Return [x, y] of the center of cell containing provided text 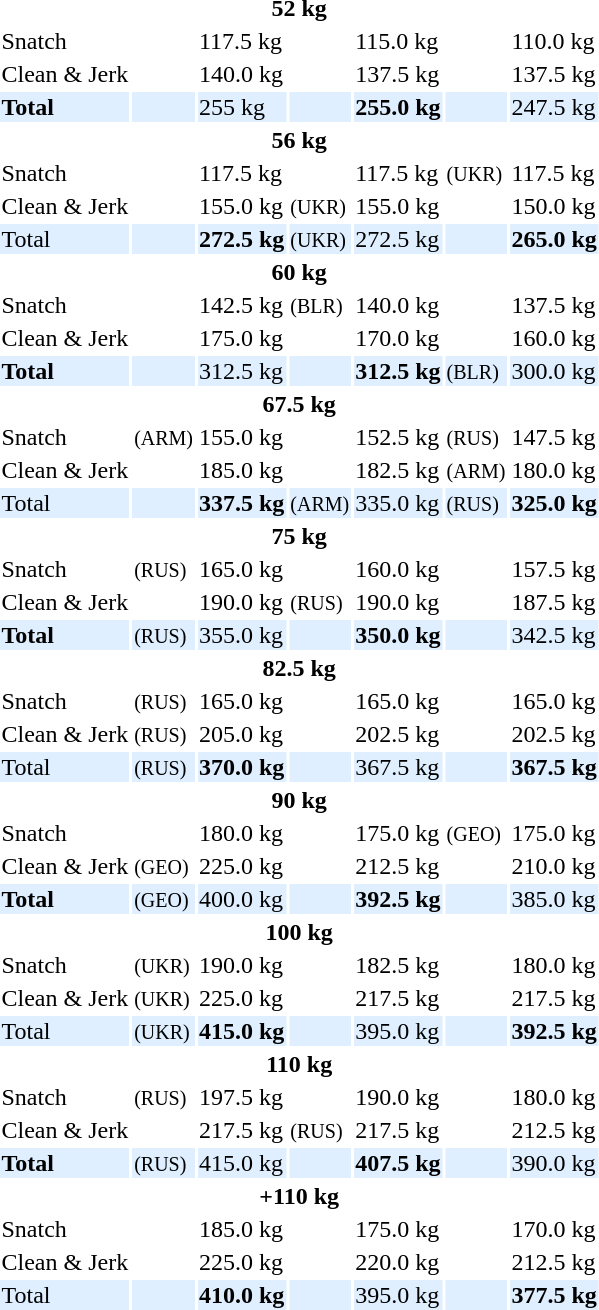
377.5 kg [554, 1295]
142.5 kg [242, 305]
247.5 kg [554, 107]
337.5 kg [242, 503]
82.5 kg [299, 668]
220.0 kg [398, 1262]
265.0 kg [554, 239]
370.0 kg [242, 767]
300.0 kg [554, 371]
110 kg [299, 1064]
115.0 kg [398, 41]
187.5 kg [554, 602]
+110 kg [299, 1196]
110.0 kg [554, 41]
147.5 kg [554, 437]
385.0 kg [554, 899]
75 kg [299, 536]
325.0 kg [554, 503]
335.0 kg [398, 503]
150.0 kg [554, 206]
56 kg [299, 140]
255 kg [242, 107]
100 kg [299, 932]
400.0 kg [242, 899]
90 kg [299, 800]
67.5 kg [299, 404]
210.0 kg [554, 866]
255.0 kg [398, 107]
197.5 kg [242, 1097]
342.5 kg [554, 635]
157.5 kg [554, 569]
205.0 kg [242, 734]
410.0 kg [242, 1295]
407.5 kg [398, 1163]
152.5 kg [398, 437]
60 kg [299, 272]
350.0 kg [398, 635]
390.0 kg [554, 1163]
355.0 kg [242, 635]
